Output the (x, y) coordinate of the center of the cell containing the given text.  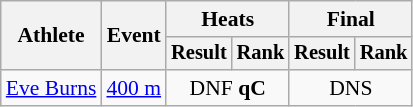
DNF qC (228, 88)
DNS (350, 88)
Athlete (52, 36)
Eve Burns (52, 88)
400 m (134, 88)
Heats (228, 19)
Event (134, 36)
Final (350, 19)
